Find where the given text appears and provide that cell's center as [X, Y] coordinate. 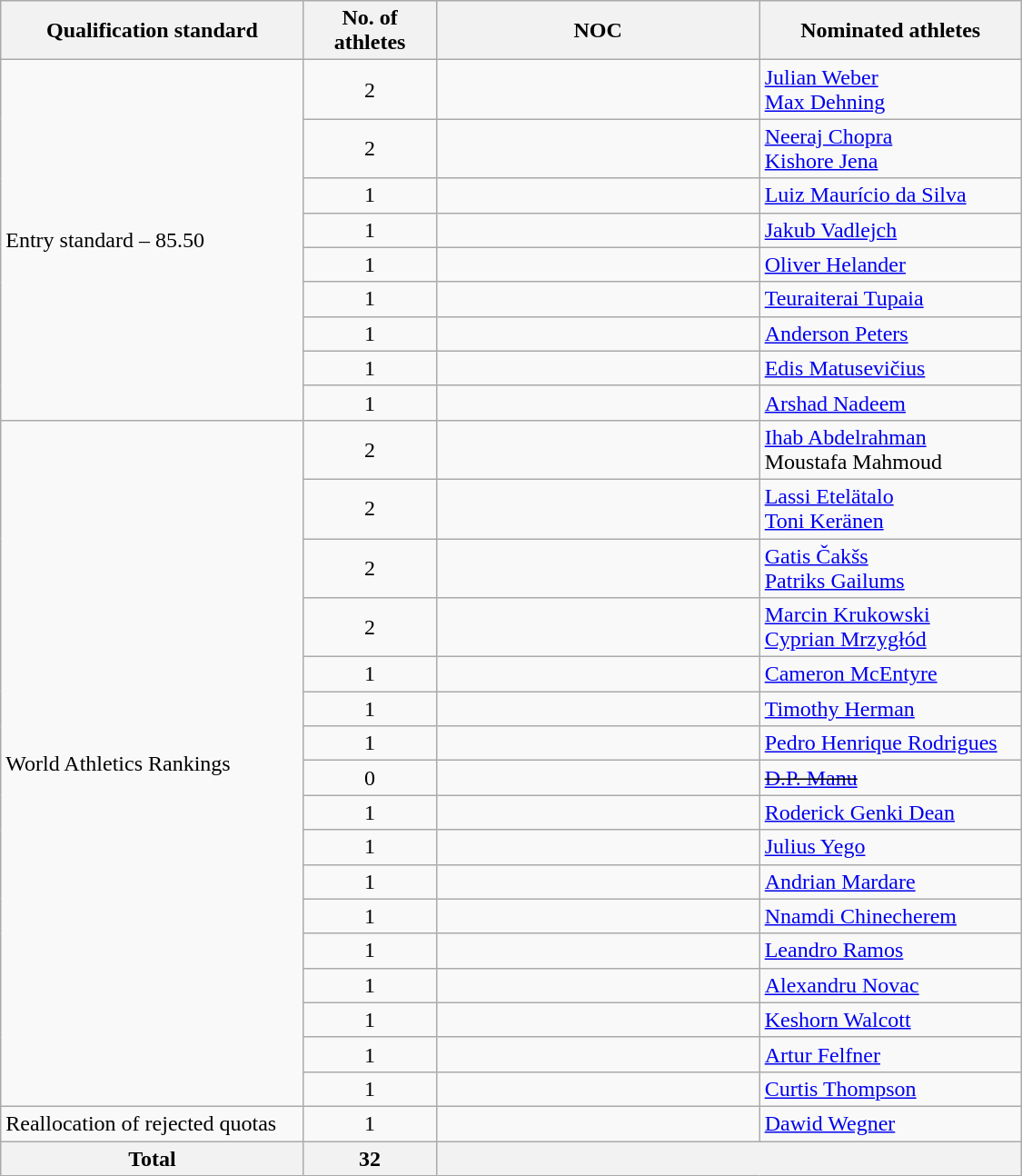
Nominated athletes [890, 31]
Alexandru Novac [890, 985]
Dawid Wegner [890, 1123]
Pedro Henrique Rodrigues [890, 743]
No. of athletes [370, 31]
Gatis ČakšsPatriks Gailums [890, 567]
Qualification standard [153, 31]
Ihab AbdelrahmanMoustafa Mahmoud [890, 449]
Julius Yego [890, 847]
Leandro Ramos [890, 951]
NOC [598, 31]
0 [370, 778]
Edis Matusevičius [890, 368]
Artur Felfner [890, 1054]
Jakub Vadlejch [890, 230]
Arshad Nadeem [890, 403]
Julian WeberMax Dehning [890, 89]
Total [153, 1159]
World Athletics Rankings [153, 763]
Marcin KrukowskiCyprian Mrzygłód [890, 627]
Reallocation of rejected quotas [153, 1123]
Nnamdi Chinecherem [890, 916]
Teuraiterai Tupaia [890, 299]
Entry standard – 85.50 [153, 240]
Curtis Thompson [890, 1089]
32 [370, 1159]
Keshorn Walcott [890, 1020]
Roderick Genki Dean [890, 812]
Luiz Maurício da Silva [890, 195]
Oliver Helander [890, 264]
Cameron McEntyre [890, 674]
D.P. Manu [890, 778]
Anderson Peters [890, 334]
Lassi EtelätaloToni Keränen [890, 509]
Andrian Mardare [890, 882]
Neeraj ChopraKishore Jena [890, 149]
Timothy Herman [890, 709]
